Search for the cell housing the specified text and yield its (x, y) center coordinate. 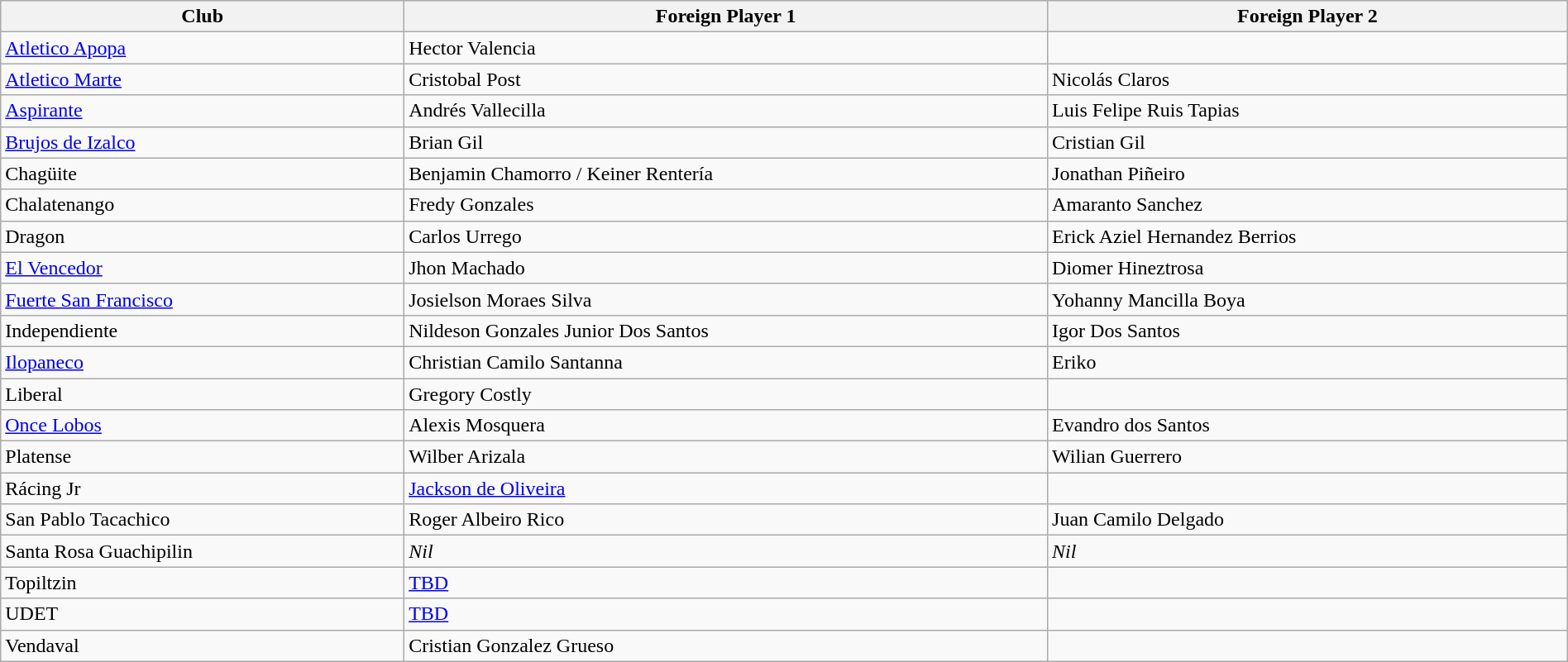
Nildeson Gonzales Junior Dos Santos (726, 331)
Amaranto Sanchez (1308, 205)
Cristian Gonzalez Grueso (726, 645)
Christian Camilo Santanna (726, 362)
Nicolás Claros (1308, 79)
Andrés Vallecilla (726, 111)
Josielson Moraes Silva (726, 299)
Liberal (203, 394)
Vendaval (203, 645)
Jonathan Piñeiro (1308, 174)
Evandro dos Santos (1308, 426)
Fuerte San Francisco (203, 299)
Hector Valencia (726, 48)
Atletico Marte (203, 79)
Erick Aziel Hernandez Berrios (1308, 236)
San Pablo Tacachico (203, 520)
Roger Albeiro Rico (726, 520)
Luis Felipe Ruis Tapias (1308, 111)
El Vencedor (203, 268)
Wilber Arizala (726, 457)
UDET (203, 614)
Dragon (203, 236)
Once Lobos (203, 426)
Alexis Mosquera (726, 426)
Juan Camilo Delgado (1308, 520)
Diomer Hineztrosa (1308, 268)
Igor Dos Santos (1308, 331)
Foreign Player 1 (726, 17)
Ilopaneco (203, 362)
Chalatenango (203, 205)
Atletico Apopa (203, 48)
Chagüite (203, 174)
Cristian Gil (1308, 142)
Carlos Urrego (726, 236)
Wilian Guerrero (1308, 457)
Topiltzin (203, 583)
Club (203, 17)
Santa Rosa Guachipilin (203, 551)
Gregory Costly (726, 394)
Fredy Gonzales (726, 205)
Cristobal Post (726, 79)
Jhon Machado (726, 268)
Platense (203, 457)
Independiente (203, 331)
Jackson de Oliveira (726, 488)
Brian Gil (726, 142)
Brujos de Izalco (203, 142)
Benjamin Chamorro / Keiner Rentería (726, 174)
Eriko (1308, 362)
Rácing Jr (203, 488)
Yohanny Mancilla Boya (1308, 299)
Foreign Player 2 (1308, 17)
Aspirante (203, 111)
